Search for the cell housing the specified text and yield its (x, y) center coordinate. 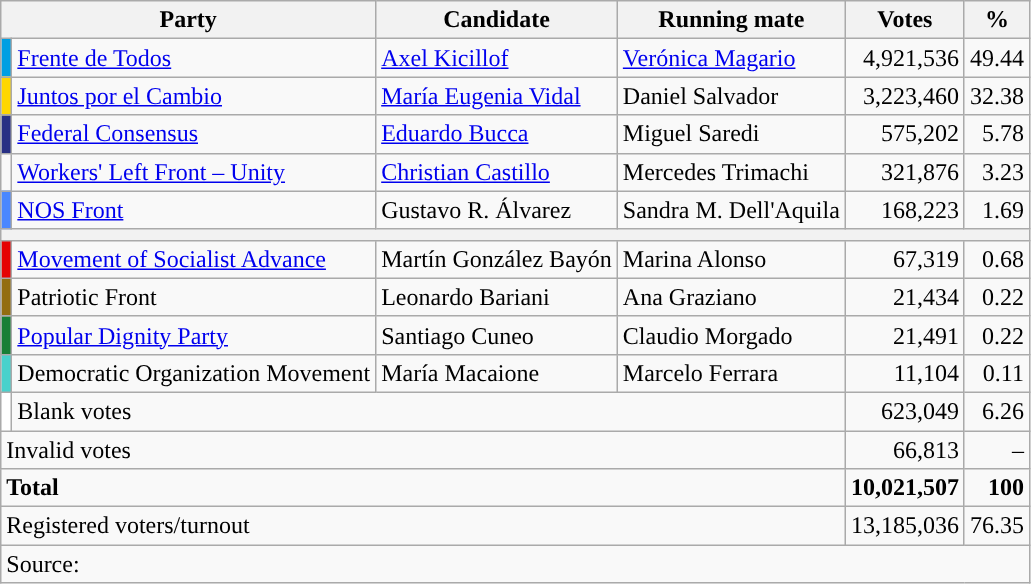
Juntos por el Cambio (194, 96)
Votes (904, 20)
10,021,507 (904, 488)
– (996, 449)
Ana Graziano (731, 297)
Democratic Organization Movement (194, 373)
67,319 (904, 259)
3.23 (996, 172)
Federal Consensus (194, 134)
5.78 (996, 134)
Claudio Morgado (731, 335)
Invalid votes (424, 449)
11,104 (904, 373)
575,202 (904, 134)
100 (996, 488)
21,491 (904, 335)
NOS Front (194, 210)
4,921,536 (904, 58)
623,049 (904, 411)
Blank votes (429, 411)
168,223 (904, 210)
Santiago Cuneo (497, 335)
321,876 (904, 172)
76.35 (996, 526)
Popular Dignity Party (194, 335)
Candidate (497, 20)
0.11 (996, 373)
49.44 (996, 58)
21,434 (904, 297)
Workers' Left Front – Unity (194, 172)
Leonardo Bariani (497, 297)
% (996, 20)
Marina Alonso (731, 259)
Registered voters/turnout (424, 526)
Movement of Socialist Advance (194, 259)
Daniel Salvador (731, 96)
Martín González Bayón (497, 259)
Gustavo R. Álvarez (497, 210)
Mercedes Trimachi (731, 172)
Running mate (731, 20)
1.69 (996, 210)
32.38 (996, 96)
0.68 (996, 259)
6.26 (996, 411)
María Macaione (497, 373)
Frente de Todos (194, 58)
Eduardo Bucca (497, 134)
13,185,036 (904, 526)
Axel Kicillof (497, 58)
Source: (516, 564)
Total (424, 488)
Christian Castillo (497, 172)
3,223,460 (904, 96)
Miguel Saredi (731, 134)
66,813 (904, 449)
Patriotic Front (194, 297)
Marcelo Ferrara (731, 373)
Sandra M. Dell'Aquila (731, 210)
Verónica Magario (731, 58)
Party (188, 20)
María Eugenia Vidal (497, 96)
